From the cell containing the given text, extract its center point as (x, y) coordinate. 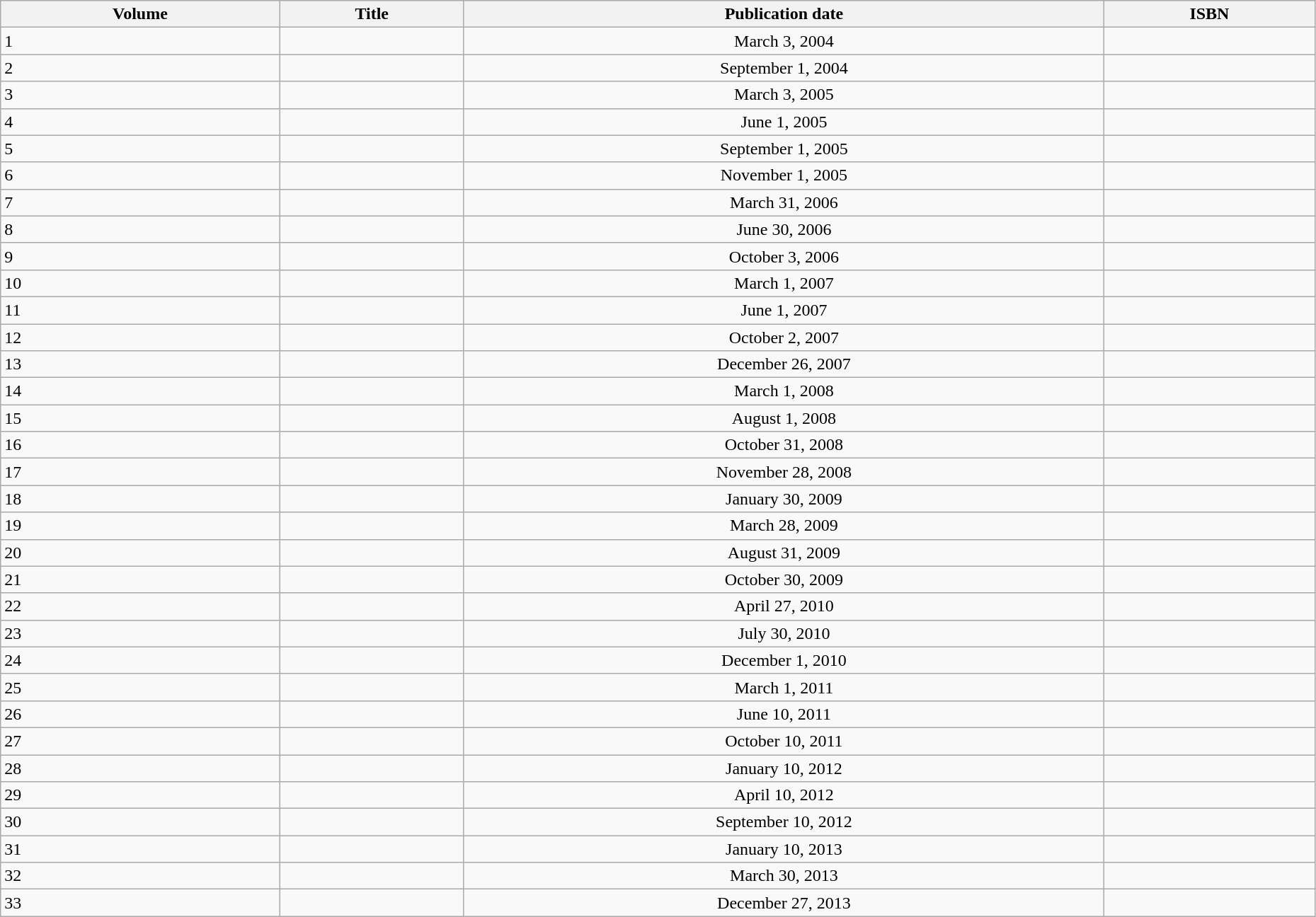
March 30, 2013 (784, 876)
16 (140, 445)
ISBN (1209, 14)
29 (140, 795)
October 10, 2011 (784, 741)
1 (140, 41)
September 10, 2012 (784, 822)
October 3, 2006 (784, 256)
23 (140, 633)
March 31, 2006 (784, 202)
25 (140, 687)
9 (140, 256)
January 10, 2012 (784, 768)
4 (140, 122)
30 (140, 822)
December 26, 2007 (784, 364)
20 (140, 553)
14 (140, 391)
6 (140, 175)
June 10, 2011 (784, 714)
March 1, 2007 (784, 283)
August 1, 2008 (784, 418)
December 1, 2010 (784, 660)
3 (140, 95)
January 30, 2009 (784, 499)
November 1, 2005 (784, 175)
17 (140, 472)
October 30, 2009 (784, 579)
5 (140, 149)
15 (140, 418)
19 (140, 526)
December 27, 2013 (784, 903)
26 (140, 714)
24 (140, 660)
13 (140, 364)
October 2, 2007 (784, 338)
32 (140, 876)
7 (140, 202)
June 1, 2007 (784, 310)
12 (140, 338)
21 (140, 579)
11 (140, 310)
June 30, 2006 (784, 229)
2 (140, 68)
March 3, 2004 (784, 41)
June 1, 2005 (784, 122)
November 28, 2008 (784, 472)
8 (140, 229)
October 31, 2008 (784, 445)
33 (140, 903)
August 31, 2009 (784, 553)
22 (140, 606)
March 3, 2005 (784, 95)
31 (140, 849)
September 1, 2005 (784, 149)
27 (140, 741)
July 30, 2010 (784, 633)
January 10, 2013 (784, 849)
April 10, 2012 (784, 795)
April 27, 2010 (784, 606)
10 (140, 283)
28 (140, 768)
Title (372, 14)
September 1, 2004 (784, 68)
March 28, 2009 (784, 526)
March 1, 2011 (784, 687)
March 1, 2008 (784, 391)
Publication date (784, 14)
Volume (140, 14)
18 (140, 499)
